Capture the cell that displays the provided text and extract its (x, y) central coordinate. 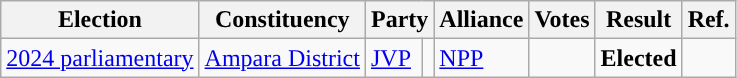
NPP (482, 58)
Result (638, 20)
Party (399, 20)
Constituency (282, 20)
Votes (562, 20)
Election (100, 20)
JVP (393, 58)
Elected (638, 58)
Ref. (708, 20)
Ampara District (282, 58)
2024 parliamentary (100, 58)
Alliance (482, 20)
